Capture the cell that displays the provided text and extract its (x, y) central coordinate. 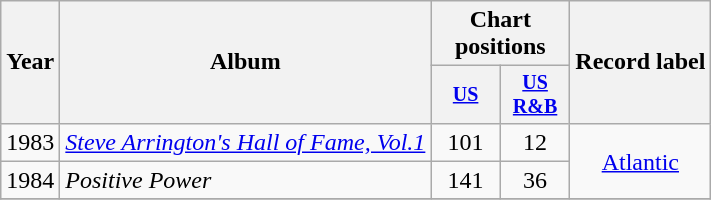
36 (534, 180)
US R&B (534, 94)
Steve Arrington's Hall of Fame, Vol.1 (246, 142)
Positive Power (246, 180)
Year (30, 62)
1983 (30, 142)
Atlantic (640, 161)
101 (466, 142)
1984 (30, 180)
US (466, 94)
Album (246, 62)
141 (466, 180)
12 (534, 142)
Record label (640, 62)
Chart positions (500, 34)
